Pinpoint the cell where the given text exists, returning its [X, Y] midpoint coordinate. 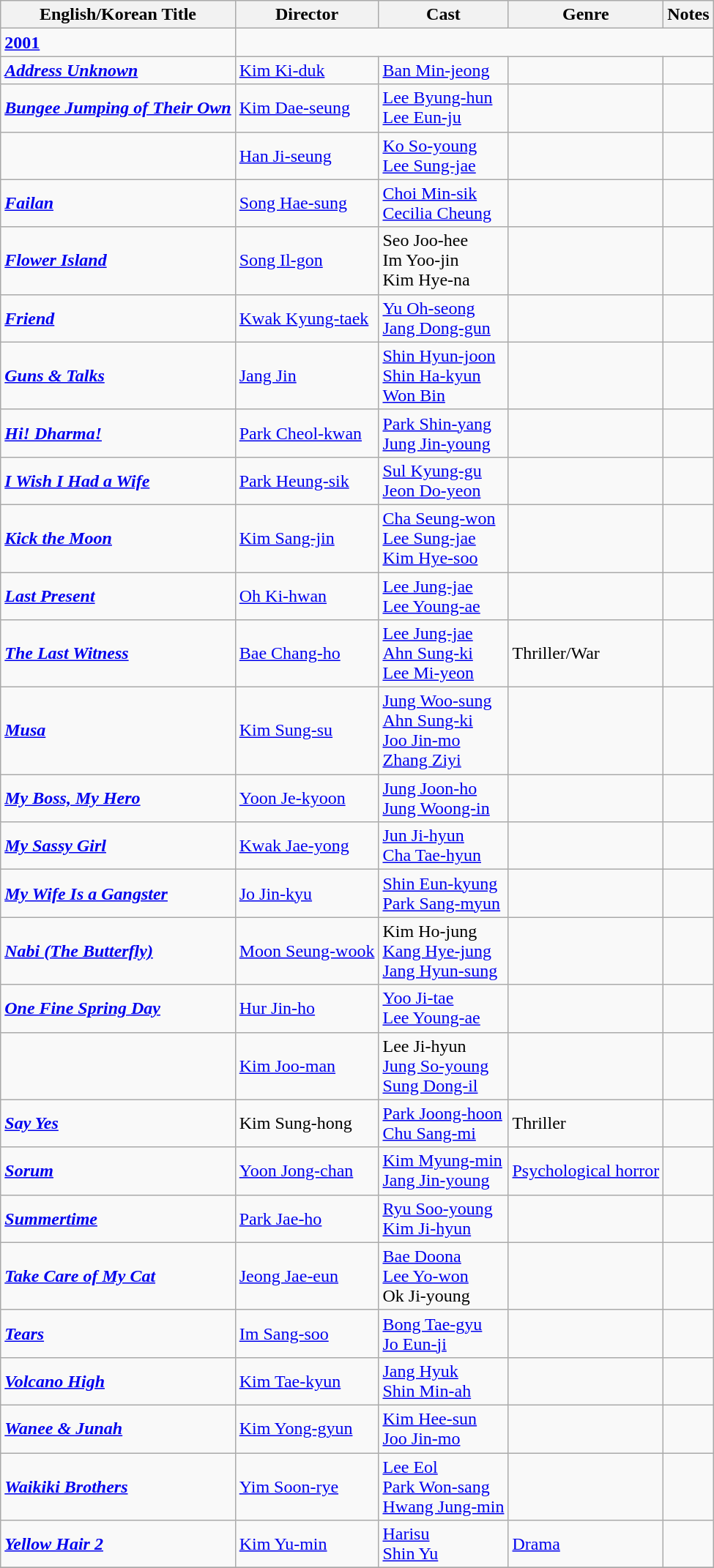
Yoon Je-kyoon [307, 798]
Kim Tae-kyun [307, 1381]
Moon Seung-wook [307, 951]
Address Unknown [118, 70]
Lee EolPark Won-sangHwang Jung-min [444, 1486]
Take Care of My Cat [118, 1276]
Lee Ji-hyunJung So-youngSung Dong-il [444, 1066]
Oh Ki-hwan [307, 596]
Kim Joo-man [307, 1066]
HarisuShin Yu [444, 1545]
One Fine Spring Day [118, 1009]
Last Present [118, 596]
2001 [118, 42]
Kwak Jae-yong [307, 846]
Bong Tae-gyuJo Eun-ji [444, 1334]
Bae Chang-ho [307, 654]
Kim Sung-hong [307, 1123]
Seo Joo-heeIm Yoo-jinKim Hye-na [444, 261]
Sorum [118, 1171]
My Boss, My Hero [118, 798]
Sul Kyung-guJeon Do-yeon [444, 480]
Kim Ho-jungKang Hye-jungJang Hyun-sung [444, 951]
Song Il-gon [307, 261]
Park Cheol-kwan [307, 433]
Kick the Moon [118, 538]
Thriller [586, 1123]
Kwak Kyung-taek [307, 318]
Kim Sung-su [307, 731]
Park Jae-ho [307, 1218]
My Sassy Girl [118, 846]
Yim Soon-rye [307, 1486]
Jeong Jae-eun [307, 1276]
Flower Island [118, 261]
Bae DoonaLee Yo-wonOk Ji-young [444, 1276]
Shin Eun-kyungPark Sang-myun [444, 893]
My Wife Is a Gangster [118, 893]
Bungee Jumping of Their Own [118, 108]
Kim Yu-min [307, 1545]
Genre [586, 15]
Musa [118, 731]
Park Joong-hoonChu Sang-mi [444, 1123]
Jang Jin [307, 376]
Wanee & Junah [118, 1429]
Kim Ki-duk [307, 70]
Kim Hee-sunJoo Jin-mo [444, 1429]
Lee Byung-hunLee Eun-ju [444, 108]
Song Hae-sung [307, 204]
Jo Jin-kyu [307, 893]
Han Ji-seung [307, 155]
Drama [586, 1545]
Yu Oh-seongJang Dong-gun [444, 318]
Friend [118, 318]
Hi! Dharma! [118, 433]
Jung Woo-sungAhn Sung-kiJoo Jin-moZhang Ziyi [444, 731]
Cha Seung-wonLee Sung-jaeKim Hye-soo [444, 538]
Cast [444, 15]
Thriller/War [586, 654]
Director [307, 15]
Lee Jung-jaeAhn Sung-kiLee Mi-yeon [444, 654]
Ryu Soo-youngKim Ji-hyun [444, 1218]
Kim Yong-gyun [307, 1429]
Volcano High [118, 1381]
Ko So-youngLee Sung-jae [444, 155]
Yoo Ji-taeLee Young-ae [444, 1009]
Summertime [118, 1218]
Nabi (The Butterfly) [118, 951]
Yellow Hair 2 [118, 1545]
I Wish I Had a Wife [118, 480]
Park Shin-yangJung Jin-young [444, 433]
Jung Joon-hoJung Woong-in [444, 798]
English/Korean Title [118, 15]
Tears [118, 1334]
Lee Jung-jaeLee Young-ae [444, 596]
Jang HyukShin Min-ah [444, 1381]
Say Yes [118, 1123]
Guns & Talks [118, 376]
Kim Dae-seung [307, 108]
Jun Ji-hyunCha Tae-hyun [444, 846]
The Last Witness [118, 654]
Kim Sang-jin [307, 538]
Notes [688, 15]
Psychological horror [586, 1171]
Park Heung-sik [307, 480]
Ban Min-jeong [444, 70]
Failan [118, 204]
Choi Min-sikCecilia Cheung [444, 204]
Hur Jin-ho [307, 1009]
Waikiki Brothers [118, 1486]
Kim Myung-minJang Jin-young [444, 1171]
Yoon Jong-chan [307, 1171]
Shin Hyun-joonShin Ha-kyunWon Bin [444, 376]
Im Sang-soo [307, 1334]
